Provide the [X, Y] coordinate of the cell's center where the given text is located.  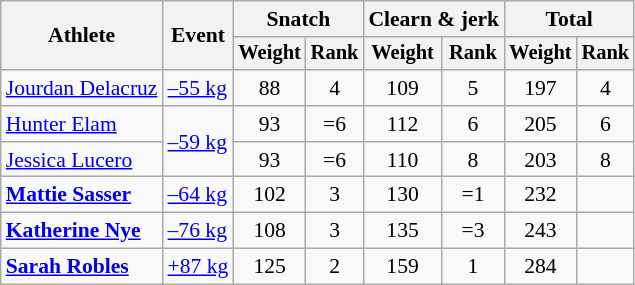
1 [473, 267]
Athlete [82, 36]
284 [540, 267]
203 [540, 160]
–76 kg [198, 231]
–59 kg [198, 142]
2 [335, 267]
109 [402, 88]
=3 [473, 231]
130 [402, 195]
Total [569, 19]
Clearn & jerk [434, 19]
=1 [473, 195]
–55 kg [198, 88]
125 [269, 267]
232 [540, 195]
243 [540, 231]
+87 kg [198, 267]
Sarah Robles [82, 267]
112 [402, 124]
88 [269, 88]
135 [402, 231]
–64 kg [198, 195]
Event [198, 36]
Jessica Lucero [82, 160]
102 [269, 195]
Snatch [298, 19]
159 [402, 267]
Mattie Sasser [82, 195]
197 [540, 88]
108 [269, 231]
Katherine Nye [82, 231]
Jourdan Delacruz [82, 88]
5 [473, 88]
110 [402, 160]
205 [540, 124]
Hunter Elam [82, 124]
